Return the [X, Y] coordinate for the center point of the cell that contains the specified text.  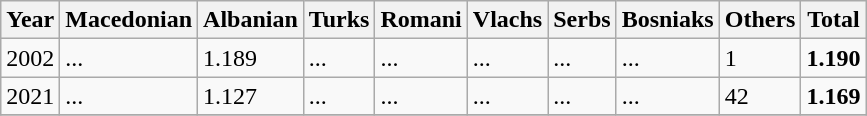
Albanian [251, 20]
1.189 [251, 58]
42 [760, 96]
Total [834, 20]
1 [760, 58]
2021 [30, 96]
Macedonian [129, 20]
Bosniaks [668, 20]
2002 [30, 58]
Turks [339, 20]
1.127 [251, 96]
Others [760, 20]
Romani [421, 20]
Vlachs [507, 20]
Serbs [582, 20]
1.169 [834, 96]
Year [30, 20]
1.190 [834, 58]
